Pinpoint the cell where the given text exists, returning its [x, y] midpoint coordinate. 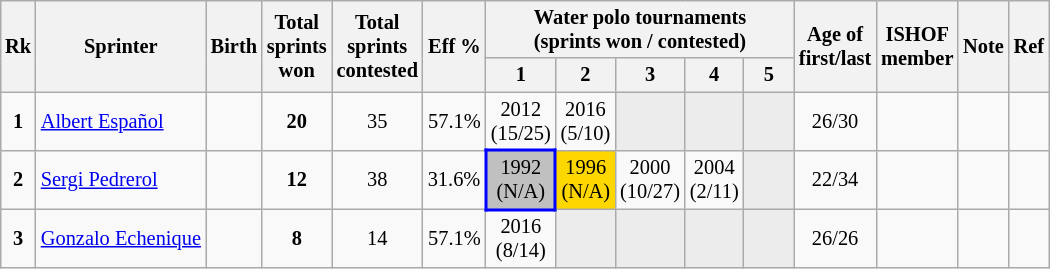
20 [297, 121]
ISHOFmember [917, 46]
2016(8/14) [521, 238]
Gonzalo Echenique [121, 238]
26/26 [835, 238]
2016(5/10) [586, 121]
Totalsprintswon [297, 46]
26/30 [835, 121]
Sergi Pedrerol [121, 180]
2012(15/25) [521, 121]
Rk [18, 46]
Age offirst/last [835, 46]
Ref [1029, 46]
2000(10/27) [650, 180]
31.6% [454, 180]
14 [378, 238]
Sprinter [121, 46]
8 [297, 238]
4 [714, 75]
5 [769, 75]
12 [297, 180]
Birth [234, 46]
Note [983, 46]
35 [378, 121]
1992(N/A) [521, 180]
Eff % [454, 46]
22/34 [835, 180]
1996(N/A) [586, 180]
38 [378, 180]
Albert Español [121, 121]
Totalsprintscontested [378, 46]
Water polo tournaments(sprints won / contested) [640, 29]
2004(2/11) [714, 180]
